Output the (x, y) coordinate of the center of the cell containing the given text.  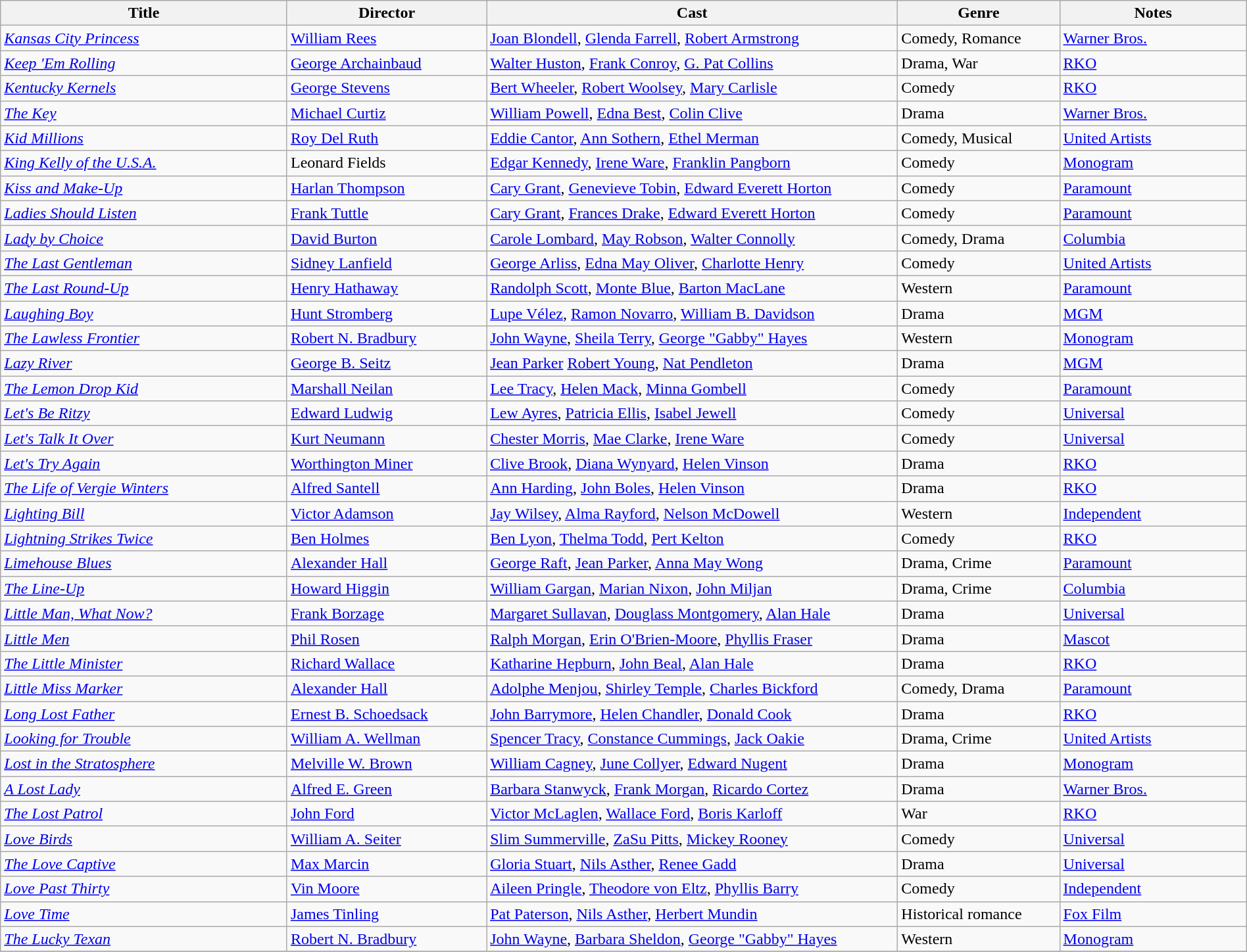
George Stevens (387, 88)
Let's Be Ritzy (144, 414)
Lee Tracy, Helen Mack, Minna Gombell (692, 389)
Lightning Strikes Twice (144, 538)
Hunt Stromberg (387, 314)
Kiss and Make-Up (144, 188)
Carole Lombard, May Robson, Walter Connolly (692, 238)
The Little Minister (144, 663)
The Lucky Texan (144, 939)
Ann Harding, John Boles, Helen Vinson (692, 488)
A Lost Lady (144, 789)
Little Men (144, 638)
Jean Parker Robert Young, Nat Pendleton (692, 364)
John Ford (387, 814)
The Lemon Drop Kid (144, 389)
Lupe Vélez, Ramon Novarro, William B. Davidson (692, 314)
Ben Holmes (387, 538)
Ladies Should Listen (144, 213)
The Last Gentleman (144, 263)
Ben Lyon, Thelma Todd, Pert Kelton (692, 538)
William Cagney, June Collyer, Edward Nugent (692, 764)
William Powell, Edna Best, Colin Clive (692, 113)
Historical romance (979, 914)
The Love Captive (144, 864)
Kentucky Kernels (144, 88)
Barbara Stanwyck, Frank Morgan, Ricardo Cortez (692, 789)
Lost in the Stratosphere (144, 764)
Aileen Pringle, Theodore von Eltz, Phyllis Barry (692, 889)
Kurt Neumann (387, 439)
Randolph Scott, Monte Blue, Barton MacLane (692, 288)
Cast (692, 13)
William Gargan, Marian Nixon, John Miljan (692, 588)
Limehouse Blues (144, 563)
Leonard Fields (387, 163)
George B. Seitz (387, 364)
Title (144, 13)
Clive Brook, Diana Wynyard, Helen Vinson (692, 464)
Director (387, 13)
King Kelly of the U.S.A. (144, 163)
War (979, 814)
Max Marcin (387, 864)
Cary Grant, Frances Drake, Edward Everett Horton (692, 213)
Melville W. Brown (387, 764)
The Last Round-Up (144, 288)
Chester Morris, Mae Clarke, Irene Ware (692, 439)
Michael Curtiz (387, 113)
Frank Borzage (387, 613)
Love Birds (144, 839)
Worthington Miner (387, 464)
Walter Huston, Frank Conroy, G. Pat Collins (692, 63)
Mascot (1153, 638)
Jay Wilsey, Alma Rayford, Nelson McDowell (692, 513)
Cary Grant, Genevieve Tobin, Edward Everett Horton (692, 188)
Bert Wheeler, Robert Woolsey, Mary Carlisle (692, 88)
Looking for Trouble (144, 739)
John Wayne, Barbara Sheldon, George "Gabby" Hayes (692, 939)
Phil Rosen (387, 638)
The Key (144, 113)
Genre (979, 13)
George Archainbaud (387, 63)
Ernest B. Schoedsack (387, 713)
John Barrymore, Helen Chandler, Donald Cook (692, 713)
Little Man, What Now? (144, 613)
George Arliss, Edna May Oliver, Charlotte Henry (692, 263)
Gloria Stuart, Nils Asther, Renee Gadd (692, 864)
Alfred E. Green (387, 789)
Kid Millions (144, 138)
The Life of Vergie Winters (144, 488)
William A. Wellman (387, 739)
Margaret Sullavan, Douglass Montgomery, Alan Hale (692, 613)
Love Time (144, 914)
Pat Paterson, Nils Asther, Herbert Mundin (692, 914)
Harlan Thompson (387, 188)
Keep 'Em Rolling (144, 63)
Katharine Hepburn, John Beal, Alan Hale (692, 663)
Fox Film (1153, 914)
Let's Talk It Over (144, 439)
Lady by Choice (144, 238)
Alfred Santell (387, 488)
Lazy River (144, 364)
Slim Summerville, ZaSu Pitts, Mickey Rooney (692, 839)
Sidney Lanfield (387, 263)
Notes (1153, 13)
Richard Wallace (387, 663)
Kansas City Princess (144, 38)
Victor McLaglen, Wallace Ford, Boris Karloff (692, 814)
Vin Moore (387, 889)
Henry Hathaway (387, 288)
John Wayne, Sheila Terry, George "Gabby" Hayes (692, 339)
The Line-Up (144, 588)
Victor Adamson (387, 513)
George Raft, Jean Parker, Anna May Wong (692, 563)
Marshall Neilan (387, 389)
Edgar Kennedy, Irene Ware, Franklin Pangborn (692, 163)
Laughing Boy (144, 314)
Edward Ludwig (387, 414)
David Burton (387, 238)
Little Miss Marker (144, 688)
William Rees (387, 38)
Long Lost Father (144, 713)
The Lost Patrol (144, 814)
Comedy, Romance (979, 38)
Love Past Thirty (144, 889)
Lighting Bill (144, 513)
Ralph Morgan, Erin O'Brien-Moore, Phyllis Fraser (692, 638)
Eddie Cantor, Ann Sothern, Ethel Merman (692, 138)
The Lawless Frontier (144, 339)
Howard Higgin (387, 588)
Adolphe Menjou, Shirley Temple, Charles Bickford (692, 688)
Let's Try Again (144, 464)
Joan Blondell, Glenda Farrell, Robert Armstrong (692, 38)
Frank Tuttle (387, 213)
James Tinling (387, 914)
Comedy, Musical (979, 138)
Roy Del Ruth (387, 138)
Lew Ayres, Patricia Ellis, Isabel Jewell (692, 414)
Drama, War (979, 63)
Spencer Tracy, Constance Cummings, Jack Oakie (692, 739)
William A. Seiter (387, 839)
